Return (x, y) of the center of cell containing provided text 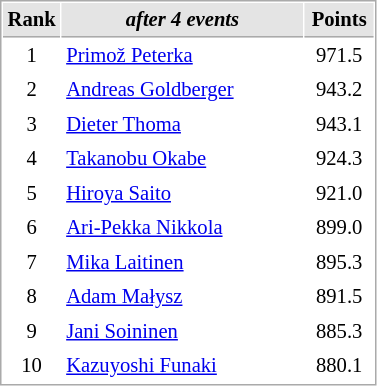
5 (32, 194)
943.1 (340, 124)
after 4 events (183, 20)
Kazuyoshi Funaki (183, 366)
943.2 (340, 90)
971.5 (340, 56)
Rank (32, 20)
9 (32, 332)
Primož Peterka (183, 56)
10 (32, 366)
2 (32, 90)
3 (32, 124)
Points (340, 20)
Mika Laitinen (183, 262)
Ari-Pekka Nikkola (183, 228)
6 (32, 228)
8 (32, 296)
895.3 (340, 262)
880.1 (340, 366)
Adam Małysz (183, 296)
1 (32, 56)
7 (32, 262)
924.3 (340, 158)
4 (32, 158)
Dieter Thoma (183, 124)
885.3 (340, 332)
899.0 (340, 228)
Andreas Goldberger (183, 90)
Hiroya Saito (183, 194)
Jani Soininen (183, 332)
891.5 (340, 296)
921.0 (340, 194)
Takanobu Okabe (183, 158)
